Scan for the cell matching the given text and deliver its [x, y] coordinate at center. 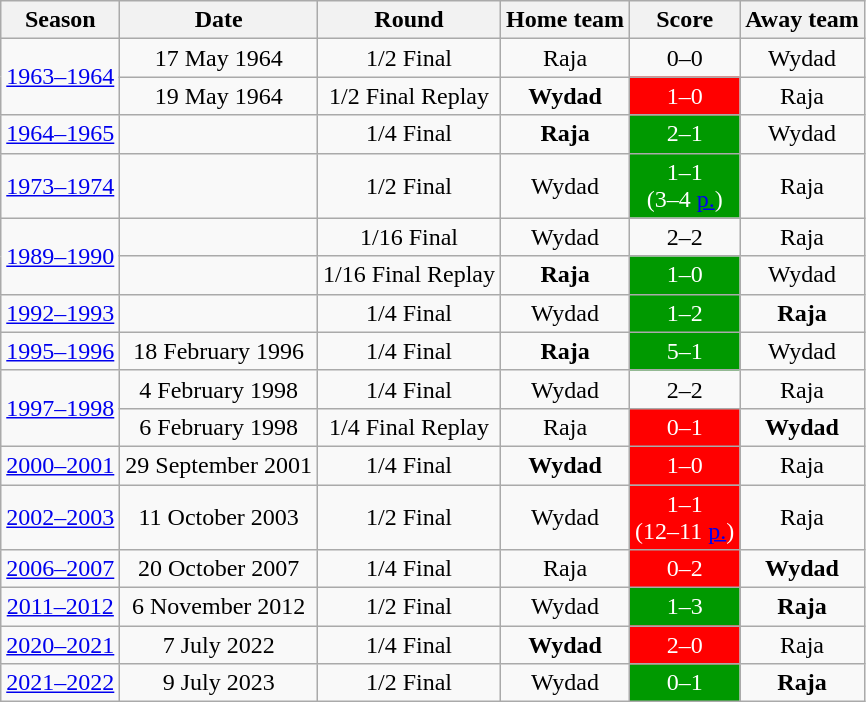
2–1 [685, 134]
19 May 1964 [219, 96]
Home team [566, 20]
0–2 [685, 569]
7 July 2022 [219, 645]
2020–2021 [60, 645]
6 February 1998 [219, 427]
1964–1965 [60, 134]
1/16 Final Replay [410, 275]
1992–1993 [60, 313]
20 October 2007 [219, 569]
17 May 1964 [219, 58]
Round [410, 20]
Date [219, 20]
Away team [802, 20]
Score [685, 20]
2002–2003 [60, 516]
6 November 2012 [219, 607]
5–1 [685, 351]
2006–2007 [60, 569]
0–0 [685, 58]
29 September 2001 [219, 465]
Season [60, 20]
1997–1998 [60, 408]
11 October 2003 [219, 516]
1963–1964 [60, 77]
1/16 Final [410, 237]
1973–1974 [60, 186]
2–0 [685, 645]
1989–1990 [60, 256]
2011–2012 [60, 607]
1–1(12–11 p.) [685, 516]
1–1(3–4 p.) [685, 186]
1/4 Final Replay [410, 427]
1/2 Final Replay [410, 96]
2000–2001 [60, 465]
9 July 2023 [219, 683]
1995–1996 [60, 351]
2021–2022 [60, 683]
1–3 [685, 607]
4 February 1998 [219, 389]
1–2 [685, 313]
18 February 1996 [219, 351]
